Locate the cell with the specified text and output its (X, Y) center coordinate. 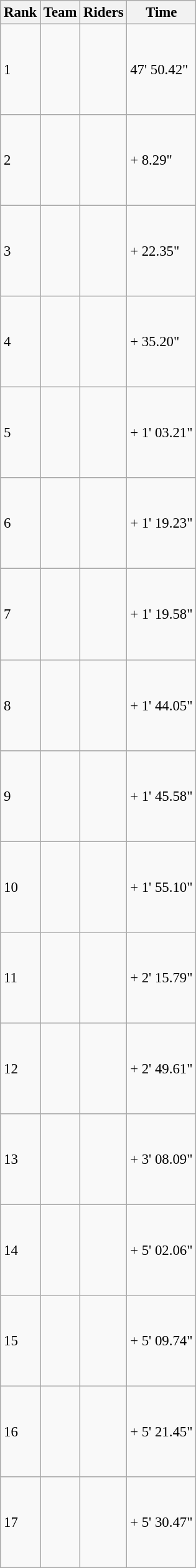
13 (21, 1159)
11 (21, 977)
Riders (103, 12)
12 (21, 1068)
8 (21, 705)
16 (21, 1431)
Team (60, 12)
15 (21, 1341)
+ 1' 03.21" (162, 433)
14 (21, 1250)
+ 22.35" (162, 251)
1 (21, 70)
17 (21, 1522)
+ 3' 08.09" (162, 1159)
2 (21, 160)
10 (21, 887)
+ 35.20" (162, 342)
Rank (21, 12)
+ 5' 09.74" (162, 1341)
+ 2' 49.61" (162, 1068)
7 (21, 614)
+ 1' 19.23" (162, 523)
+ 1' 19.58" (162, 614)
+ 8.29" (162, 160)
+ 1' 44.05" (162, 705)
+ 5' 21.45" (162, 1431)
3 (21, 251)
9 (21, 796)
47' 50.42" (162, 70)
+ 5' 30.47" (162, 1522)
6 (21, 523)
+ 2' 15.79" (162, 977)
Time (162, 12)
5 (21, 433)
+ 5' 02.06" (162, 1250)
+ 1' 55.10" (162, 887)
+ 1' 45.58" (162, 796)
4 (21, 342)
